Identify which cell holds the provided text, then report its (x, y) central coordinate. 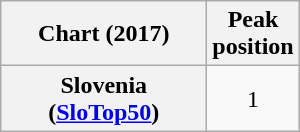
Chart (2017) (104, 34)
Peak position (253, 34)
1 (253, 98)
Slovenia (SloTop50) (104, 98)
